Determine the (x, y) coordinate at the center of the cell enclosing the given text.  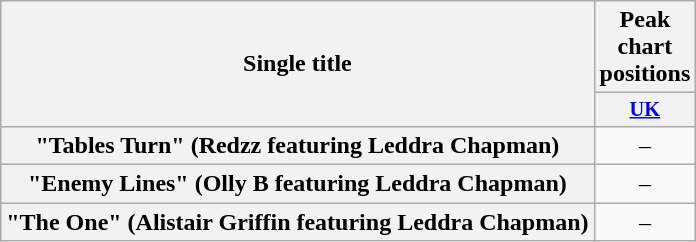
Peak chart positions (645, 47)
"Tables Turn" (Redzz featuring Leddra Chapman) (298, 145)
"Enemy Lines" (Olly B featuring Leddra Chapman) (298, 184)
Single title (298, 64)
"The One" (Alistair Griffin featuring Leddra Chapman) (298, 222)
UK (645, 110)
